For the text-containing cell, return its midpoint in (x, y) coordinate format. 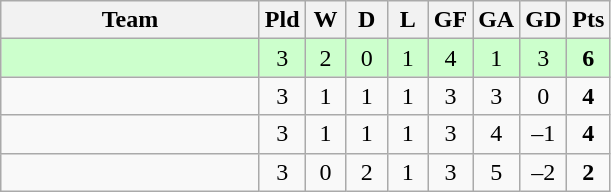
L (408, 20)
GD (544, 20)
Pts (588, 20)
D (366, 20)
Pld (282, 20)
GF (450, 20)
–2 (544, 172)
5 (496, 172)
GA (496, 20)
6 (588, 58)
W (326, 20)
Team (130, 20)
–1 (544, 134)
